Scan for the cell matching the given text and deliver its (x, y) coordinate at center. 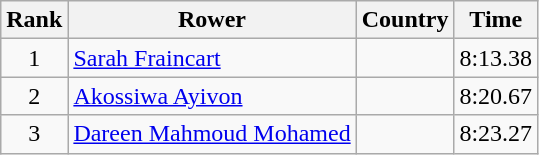
2 (34, 96)
1 (34, 58)
Country (405, 20)
8:13.38 (496, 58)
3 (34, 134)
8:23.27 (496, 134)
Rank (34, 20)
Akossiwa Ayivon (212, 96)
Rower (212, 20)
Dareen Mahmoud Mohamed (212, 134)
8:20.67 (496, 96)
Time (496, 20)
Sarah Fraincart (212, 58)
